From the cell containing the given text, extract its center point as (X, Y) coordinate. 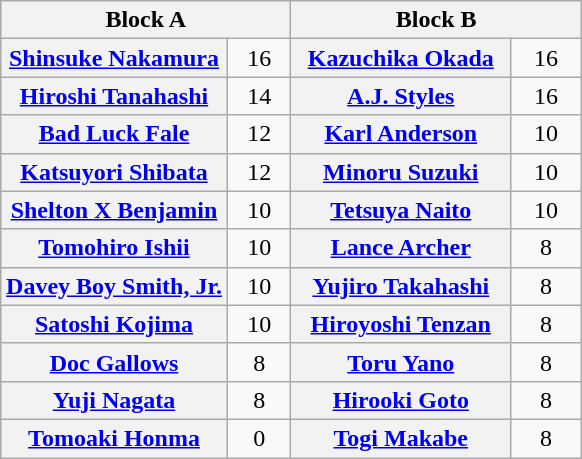
Katsuyori Shibata (114, 172)
Shinsuke Nakamura (114, 58)
Togi Makabe (401, 438)
Lance Archer (401, 248)
Tomohiro Ishii (114, 248)
Hiroyoshi Tenzan (401, 324)
Doc Gallows (114, 362)
14 (259, 96)
Kazuchika Okada (401, 58)
Davey Boy Smith, Jr. (114, 286)
Block A (146, 20)
Minoru Suzuki (401, 172)
Hiroshi Tanahashi (114, 96)
Bad Luck Fale (114, 134)
0 (259, 438)
Satoshi Kojima (114, 324)
Block B (436, 20)
Yuji Nagata (114, 400)
Tomoaki Honma (114, 438)
Karl Anderson (401, 134)
Tetsuya Naito (401, 210)
Hirooki Goto (401, 400)
Yujiro Takahashi (401, 286)
A.J. Styles (401, 96)
Toru Yano (401, 362)
Shelton X Benjamin (114, 210)
